Find where the given text appears and provide that cell's center as [X, Y] coordinate. 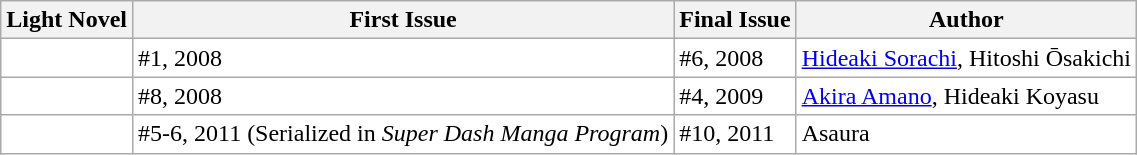
#5-6, 2011 (Serialized in Super Dash Manga Program) [402, 134]
Akira Amano, Hideaki Koyasu [966, 96]
First Issue [402, 20]
#6, 2008 [735, 58]
Author [966, 20]
Hideaki Sorachi, Hitoshi Ōsakichi [966, 58]
#8, 2008 [402, 96]
#4, 2009 [735, 96]
Light Novel [67, 20]
Asaura [966, 134]
#1, 2008 [402, 58]
#10, 2011 [735, 134]
Final Issue [735, 20]
